Pinpoint the cell where the given text exists, returning its [x, y] midpoint coordinate. 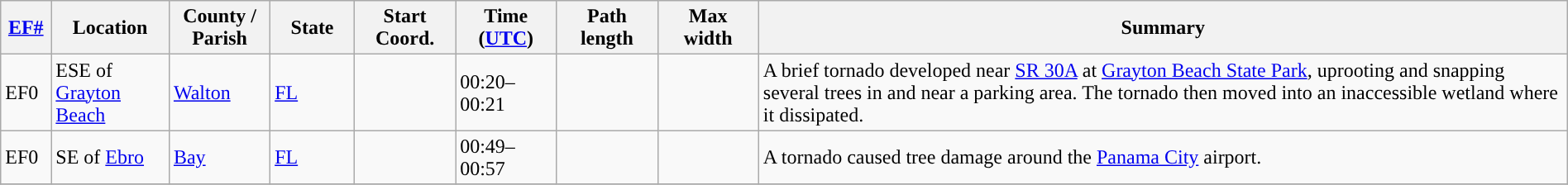
A tornado caused tree damage around the Panama City airport. [1163, 157]
00:49–00:57 [506, 157]
State [313, 28]
Location [111, 28]
County / Parish [219, 28]
Max width [708, 28]
Time (UTC) [506, 28]
Summary [1163, 28]
Path length [607, 28]
SE of Ebro [111, 157]
00:20–00:21 [506, 92]
ESE of Grayton Beach [111, 92]
Walton [219, 92]
EF# [26, 28]
Start Coord. [404, 28]
Bay [219, 157]
